Output the [x, y] coordinate of the center of the cell containing the given text.  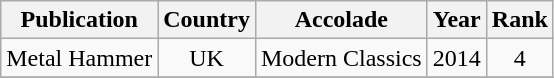
2014 [456, 58]
4 [520, 58]
Modern Classics [341, 58]
Country [207, 20]
UK [207, 58]
Publication [80, 20]
Rank [520, 20]
Accolade [341, 20]
Metal Hammer [80, 58]
Year [456, 20]
